For the text-containing cell, return its midpoint in (X, Y) coordinate format. 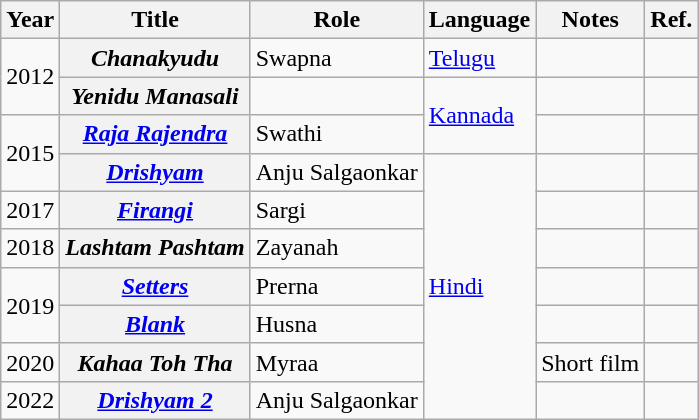
Myraa (336, 362)
Kahaa Toh Tha (155, 362)
Ref. (672, 20)
Role (336, 20)
Year (30, 20)
Husna (336, 324)
Firangi (155, 210)
Chanakyudu (155, 58)
Setters (155, 286)
Short film (590, 362)
2018 (30, 248)
Drishyam (155, 172)
Drishyam 2 (155, 400)
2012 (30, 77)
2020 (30, 362)
Raja Rajendra (155, 134)
Telugu (479, 58)
Zayanah (336, 248)
Sargi (336, 210)
2019 (30, 305)
2015 (30, 153)
Blank (155, 324)
Prerna (336, 286)
2017 (30, 210)
Lashtam Pashtam (155, 248)
Notes (590, 20)
Title (155, 20)
2022 (30, 400)
Kannada (479, 115)
Yenidu Manasali (155, 96)
Swathi (336, 134)
Hindi (479, 286)
Swapna (336, 58)
Language (479, 20)
